Pinpoint the cell where the given text exists, returning its [X, Y] midpoint coordinate. 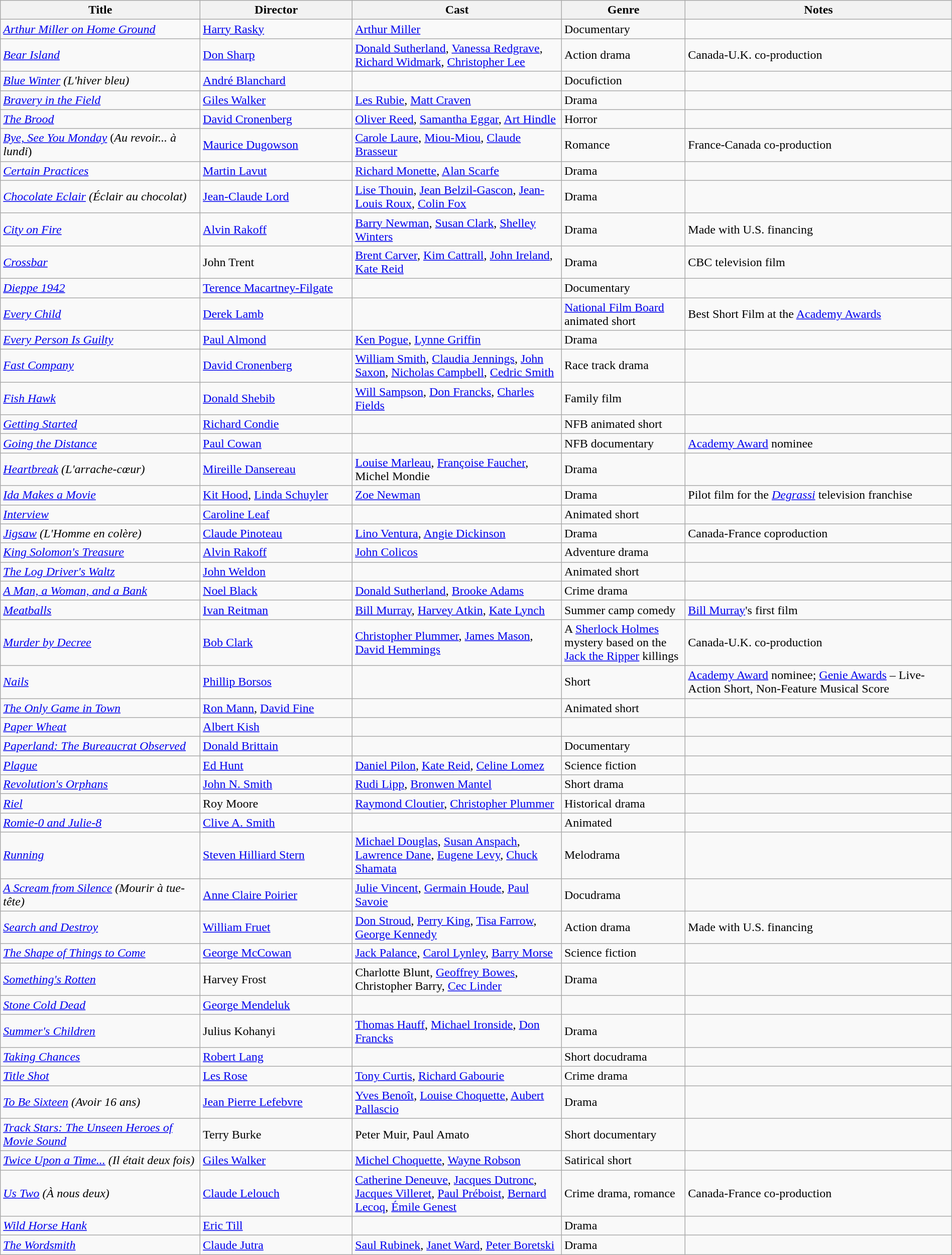
To Be Sixteen (Avoir 16 ans) [100, 1102]
France-Canada co-production [818, 145]
Bob Clark [276, 642]
Claude Jutra [276, 1245]
Certain Practices [100, 171]
Ed Hunt [276, 765]
Richard Condie [276, 424]
Us Two (À nous deux) [100, 1193]
Julie Vincent, Germain Houde, Paul Savoie [457, 895]
Wild Horse Hank [100, 1226]
Daniel Pilon, Kate Reid, Celine Lomez [457, 765]
Short documentary [623, 1135]
Title [100, 10]
Saul Rubinek, Janet Ward, Peter Boretski [457, 1245]
Canada-France coproduction [818, 533]
Michel Choquette, Wayne Robson [457, 1161]
Bill Murray's first film [818, 610]
Murder by Decree [100, 642]
Jack Palance, Carol Lynley, Barry Morse [457, 953]
Ron Mann, David Fine [276, 708]
Terence Macartney-Filgate [276, 288]
A Scream from Silence (Mourir à tue-tête) [100, 895]
Paul Cowan [276, 443]
Ivan Reitman [276, 610]
Search and Destroy [100, 927]
Bye, See You Monday (Au revoir... à lundi) [100, 145]
Jean-Claude Lord [276, 197]
Summer camp comedy [623, 610]
Bravery in the Field [100, 100]
Donald Sutherland, Brooke Adams [457, 591]
Albert Kish [276, 727]
Richard Monette, Alan Scarfe [457, 171]
Heartbreak (L'arrache-cœur) [100, 469]
Donald Shebib [276, 399]
Jean Pierre Lefebvre [276, 1102]
Docudrama [623, 895]
Don Sharp [276, 55]
Fast Company [100, 366]
Derek Lamb [276, 313]
Bear Island [100, 55]
CBC television film [818, 262]
Crossbar [100, 262]
Arthur Miller [457, 29]
Steven Hilliard Stern [276, 855]
Tony Curtis, Richard Gabourie [457, 1076]
Stone Cold Dead [100, 1005]
Clive A. Smith [276, 823]
Barry Newman, Susan Clark, Shelley Winters [457, 229]
Claude Pinoteau [276, 533]
Eric Till [276, 1226]
Julius Kohanyi [276, 1031]
Taking Chances [100, 1057]
NFB animated short [623, 424]
William Fruet [276, 927]
Arthur Miller on Home Ground [100, 29]
John N. Smith [276, 784]
Riel [100, 804]
Paul Almond [276, 340]
Cast [457, 10]
The Wordsmith [100, 1245]
Louise Marleau, Françoise Faucher, Michel Mondie [457, 469]
The Log Driver's Waltz [100, 572]
City on Fire [100, 229]
Donald Brittain [276, 746]
Les Rose [276, 1076]
Terry Burke [276, 1135]
Revolution's Orphans [100, 784]
The Brood [100, 119]
Caroline Leaf [276, 514]
A Man, a Woman, and a Bank [100, 591]
Academy Award nominee [818, 443]
Going the Distance [100, 443]
Academy Award nominee; Genie Awards – Live-Action Short, Non-Feature Musical Score [818, 682]
Ida Makes a Movie [100, 495]
Genre [623, 10]
Phillip Borsos [276, 682]
Best Short Film at the Academy Awards [818, 313]
Carole Laure, Miou-Miou, Claude Brasseur [457, 145]
Paperland: The Bureaucrat Observed [100, 746]
Adventure drama [623, 552]
Thomas Hauff, Michael Ironside, Don Francks [457, 1031]
Christopher Plummer, James Mason, David Hemmings [457, 642]
Chocolate Eclair (Éclair au chocolat) [100, 197]
Nails [100, 682]
NFB documentary [623, 443]
Bill Murray, Harvey Atkin, Kate Lynch [457, 610]
Lino Ventura, Angie Dickinson [457, 533]
Brent Carver, Kim Cattrall, John Ireland, Kate Reid [457, 262]
Oliver Reed, Samantha Eggar, Art Hindle [457, 119]
Romance [623, 145]
Track Stars: The Unseen Heroes of Movie Sound [100, 1135]
Peter Muir, Paul Amato [457, 1135]
Short docudrama [623, 1057]
Maurice Dugowson [276, 145]
Pilot film for the Degrassi television franchise [818, 495]
John Weldon [276, 572]
Mireille Dansereau [276, 469]
Running [100, 855]
Harry Rasky [276, 29]
Satirical short [623, 1161]
Catherine Deneuve, Jacques Dutronc, Jacques Villeret, Paul Préboist, Bernard Lecoq, Émile Genest [457, 1193]
Claude Lelouch [276, 1193]
Noel Black [276, 591]
William Smith, Claudia Jennings, John Saxon, Nicholas Campbell, Cedric Smith [457, 366]
Don Stroud, Perry King, Tisa Farrow, George Kennedy [457, 927]
Lise Thouin, Jean Belzil-Gascon, Jean-Louis Roux, Colin Fox [457, 197]
Title Shot [100, 1076]
Director [276, 10]
National Film Board animated short [623, 313]
Yves Benoît, Louise Choquette, Aubert Pallascio [457, 1102]
Summer's Children [100, 1031]
Raymond Cloutier, Christopher Plummer [457, 804]
Kit Hood, Linda Schuyler [276, 495]
Michael Douglas, Susan Anspach, Lawrence Dane, Eugene Levy, Chuck Shamata [457, 855]
Short drama [623, 784]
Something's Rotten [100, 979]
Family film [623, 399]
Roy Moore [276, 804]
John Colicos [457, 552]
Donald Sutherland, Vanessa Redgrave, Richard Widmark, Christopher Lee [457, 55]
Twice Upon a Time... (Il était deux fois) [100, 1161]
Plague [100, 765]
Notes [818, 10]
Dieppe 1942 [100, 288]
André Blanchard [276, 81]
Docufiction [623, 81]
The Shape of Things to Come [100, 953]
Zoe Newman [457, 495]
Getting Started [100, 424]
John Trent [276, 262]
Rudi Lipp, Bronwen Mantel [457, 784]
King Solomon's Treasure [100, 552]
Les Rubie, Matt Craven [457, 100]
Every Child [100, 313]
Charlotte Blunt, Geoffrey Bowes, Christopher Barry, Cec Linder [457, 979]
Race track drama [623, 366]
Meatballs [100, 610]
George Mendeluk [276, 1005]
Martin Lavut [276, 171]
Every Person Is Guilty [100, 340]
Historical drama [623, 804]
George McCowan [276, 953]
Fish Hawk [100, 399]
Horror [623, 119]
Romie-0 and Julie-8 [100, 823]
Short [623, 682]
Canada-France co-production [818, 1193]
Will Sampson, Don Francks, Charles Fields [457, 399]
Harvey Frost [276, 979]
Jigsaw (L'Homme en colère) [100, 533]
The Only Game in Town [100, 708]
A Sherlock Holmes mystery based on the Jack the Ripper killings [623, 642]
Animated [623, 823]
Paper Wheat [100, 727]
Anne Claire Poirier [276, 895]
Interview [100, 514]
Melodrama [623, 855]
Blue Winter (L'hiver bleu) [100, 81]
Ken Pogue, Lynne Griffin [457, 340]
Robert Lang [276, 1057]
Crime drama, romance [623, 1193]
